Provide the (x, y) coordinate of the cell's center where the given text is located.  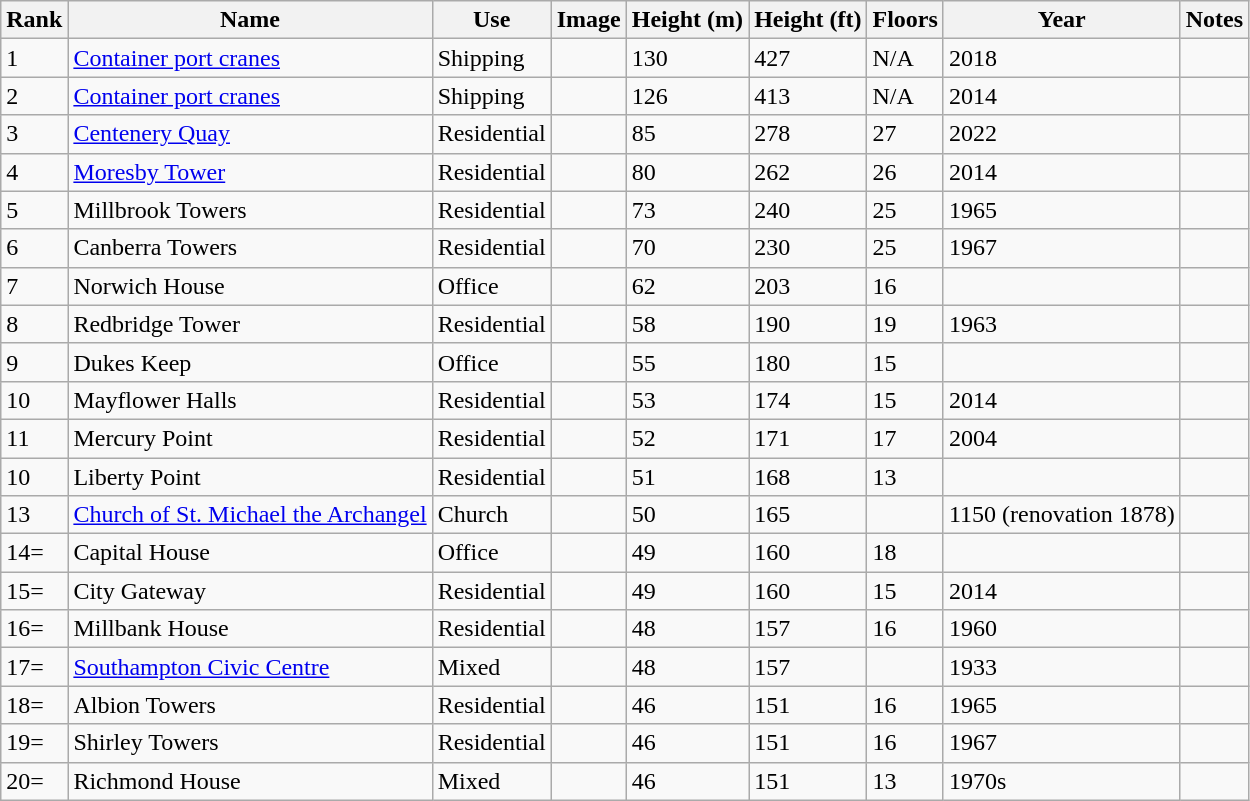
51 (687, 477)
Millbrook Towers (250, 210)
Southampton Civic Centre (250, 667)
80 (687, 172)
70 (687, 248)
Floors (905, 20)
Centenery Quay (250, 134)
203 (808, 286)
Dukes Keep (250, 362)
50 (687, 515)
27 (905, 134)
Canberra Towers (250, 248)
2022 (1062, 134)
Albion Towers (250, 705)
Rank (34, 20)
6 (34, 248)
16= (34, 629)
5 (34, 210)
Shirley Towers (250, 743)
190 (808, 324)
230 (808, 248)
19 (905, 324)
Norwich House (250, 286)
Redbridge Tower (250, 324)
9 (34, 362)
Church (492, 515)
171 (808, 438)
Name (250, 20)
Mercury Point (250, 438)
1933 (1062, 667)
2018 (1062, 58)
Liberty Point (250, 477)
53 (687, 400)
52 (687, 438)
Mayflower Halls (250, 400)
58 (687, 324)
85 (687, 134)
Moresby Tower (250, 172)
130 (687, 58)
7 (34, 286)
17= (34, 667)
19= (34, 743)
8 (34, 324)
62 (687, 286)
Millbank House (250, 629)
26 (905, 172)
2 (34, 96)
Church of St. Michael the Archangel (250, 515)
Capital House (250, 553)
126 (687, 96)
168 (808, 477)
427 (808, 58)
18= (34, 705)
180 (808, 362)
Image (588, 20)
Use (492, 20)
174 (808, 400)
73 (687, 210)
City Gateway (250, 591)
4 (34, 172)
2004 (1062, 438)
1150 (renovation 1878) (1062, 515)
Height (ft) (808, 20)
165 (808, 515)
Height (m) (687, 20)
1970s (1062, 781)
11 (34, 438)
278 (808, 134)
20= (34, 781)
14= (34, 553)
15= (34, 591)
1963 (1062, 324)
1960 (1062, 629)
17 (905, 438)
18 (905, 553)
Notes (1214, 20)
262 (808, 172)
Year (1062, 20)
Richmond House (250, 781)
1 (34, 58)
240 (808, 210)
413 (808, 96)
55 (687, 362)
3 (34, 134)
